For the text-containing cell, return its midpoint in (X, Y) coordinate format. 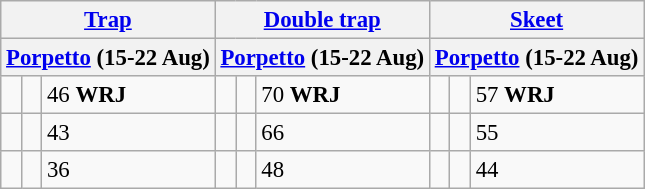
46 WRJ (128, 95)
Trap (108, 20)
66 (342, 133)
55 (556, 133)
36 (128, 170)
48 (342, 170)
44 (556, 170)
Double trap (322, 20)
43 (128, 133)
Skeet (536, 20)
70 WRJ (342, 95)
57 WRJ (556, 95)
